Capture the cell that displays the provided text and extract its (X, Y) central coordinate. 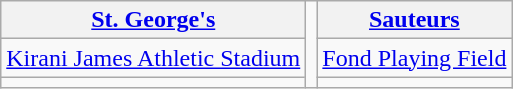
St. George's (154, 20)
Kirani James Athletic Stadium (154, 58)
Fond Playing Field (414, 58)
Sauteurs (414, 20)
